Return the (X, Y) coordinate for the center point of the cell that contains the specified text.  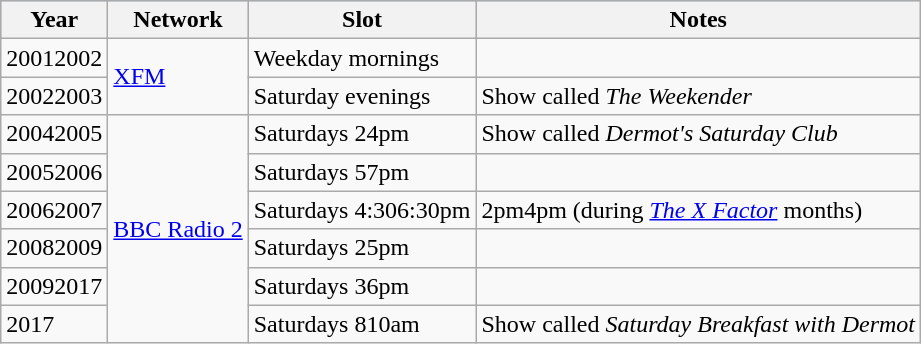
Network (178, 20)
2017 (54, 324)
Show called Saturday Breakfast with Dermot (698, 324)
20042005 (54, 134)
Saturdays 25pm (362, 248)
Notes (698, 20)
Weekday mornings (362, 58)
Show called The Weekender (698, 96)
20052006 (54, 172)
Saturdays 810am (362, 324)
20062007 (54, 210)
20022003 (54, 96)
20092017 (54, 286)
Show called Dermot's Saturday Club (698, 134)
Year (54, 20)
20012002 (54, 58)
Saturdays 57pm (362, 172)
BBC Radio 2 (178, 229)
20082009 (54, 248)
Saturdays 36pm (362, 286)
XFM (178, 77)
Saturdays 4:306:30pm (362, 210)
Slot (362, 20)
Saturdays 24pm (362, 134)
Saturday evenings (362, 96)
2pm4pm (during The X Factor months) (698, 210)
